Determine the [X, Y] coordinate at the center of the cell enclosing the given text.  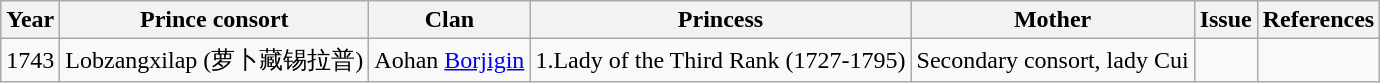
Aohan Borjigin [450, 60]
Mother [1052, 20]
1743 [30, 60]
Princess [720, 20]
Clan [450, 20]
Secondary consort, lady Cui [1052, 60]
1.Lady of the Third Rank (1727-1795) [720, 60]
Issue [1226, 20]
Prince consort [214, 20]
Lobzangxilap (萝卜藏锡拉普) [214, 60]
Year [30, 20]
References [1318, 20]
